Determine the (X, Y) coordinate at the center of the cell enclosing the given text.  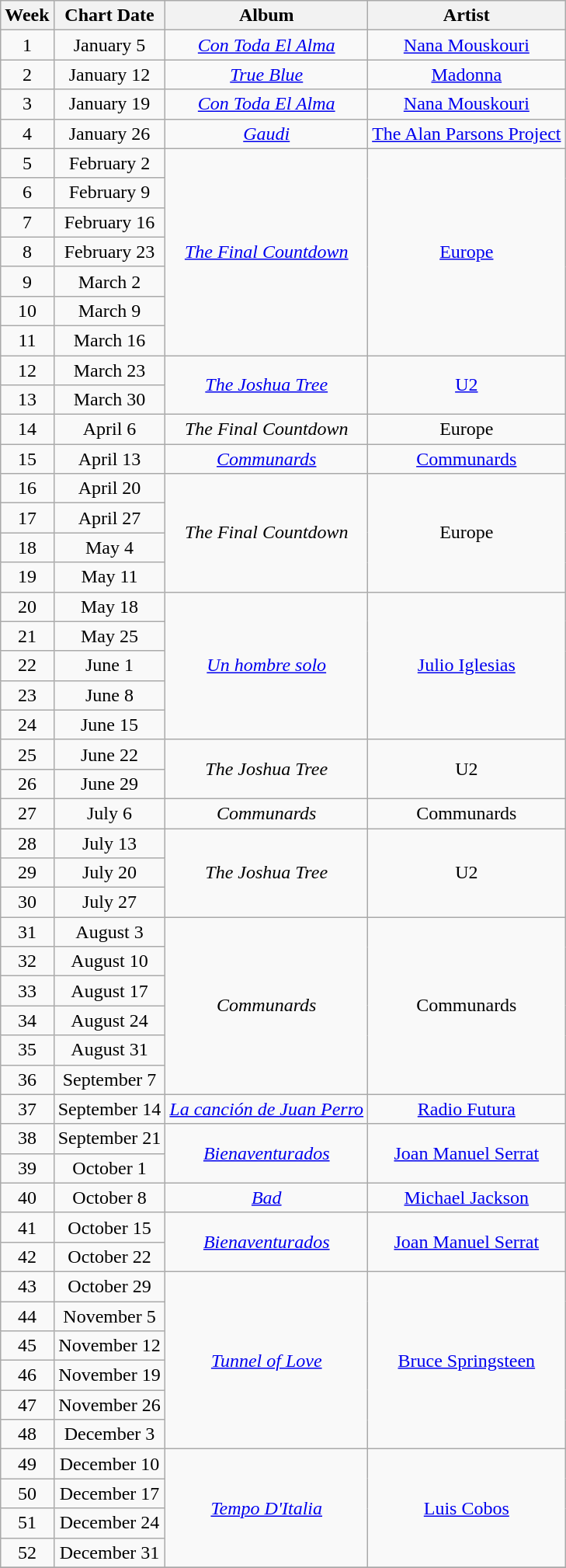
October 8 (109, 1198)
July 27 (109, 902)
September 21 (109, 1139)
Bad (267, 1198)
39 (27, 1168)
33 (27, 991)
52 (27, 1552)
17 (27, 518)
35 (27, 1050)
34 (27, 1020)
October 22 (109, 1257)
September 7 (109, 1080)
May 4 (109, 548)
March 2 (109, 281)
36 (27, 1080)
January 26 (109, 134)
July 6 (109, 813)
16 (27, 488)
November 12 (109, 1346)
49 (27, 1464)
March 16 (109, 340)
June 1 (109, 666)
June 15 (109, 725)
41 (27, 1227)
November 5 (109, 1316)
January 5 (109, 45)
August 10 (109, 961)
13 (27, 400)
October 1 (109, 1168)
51 (27, 1523)
July 13 (109, 843)
2 (27, 75)
June 8 (109, 695)
February 9 (109, 193)
6 (27, 193)
29 (27, 873)
March 23 (109, 370)
10 (27, 311)
42 (27, 1257)
October 15 (109, 1227)
November 19 (109, 1375)
12 (27, 370)
April 27 (109, 518)
8 (27, 252)
46 (27, 1375)
44 (27, 1316)
37 (27, 1109)
April 13 (109, 459)
Tempo D'Italia (267, 1508)
28 (27, 843)
27 (27, 813)
4 (27, 134)
40 (27, 1198)
April 6 (109, 429)
August 31 (109, 1050)
Un hombre solo (267, 666)
Chart Date (109, 16)
May 18 (109, 607)
October 29 (109, 1286)
38 (27, 1139)
April 20 (109, 488)
Gaudi (267, 134)
Tunnel of Love (267, 1360)
December 10 (109, 1464)
November 26 (109, 1405)
August 24 (109, 1020)
Julio Iglesias (467, 666)
45 (27, 1346)
Luis Cobos (467, 1508)
24 (27, 725)
26 (27, 784)
14 (27, 429)
31 (27, 932)
3 (27, 104)
21 (27, 636)
May 25 (109, 636)
25 (27, 754)
50 (27, 1493)
February 2 (109, 163)
5 (27, 163)
December 31 (109, 1552)
La canción de Juan Perro (267, 1109)
January 19 (109, 104)
23 (27, 695)
September 14 (109, 1109)
Artist (467, 16)
18 (27, 548)
February 16 (109, 222)
19 (27, 577)
48 (27, 1434)
May 11 (109, 577)
June 29 (109, 784)
August 17 (109, 991)
9 (27, 281)
30 (27, 902)
11 (27, 340)
February 23 (109, 252)
December 24 (109, 1523)
20 (27, 607)
Album (267, 16)
March 30 (109, 400)
Week (27, 16)
Madonna (467, 75)
December 3 (109, 1434)
1 (27, 45)
Bruce Springsteen (467, 1360)
The Alan Parsons Project (467, 134)
7 (27, 222)
August 3 (109, 932)
January 12 (109, 75)
22 (27, 666)
March 9 (109, 311)
June 22 (109, 754)
July 20 (109, 873)
32 (27, 961)
Michael Jackson (467, 1198)
15 (27, 459)
True Blue (267, 75)
47 (27, 1405)
43 (27, 1286)
December 17 (109, 1493)
Radio Futura (467, 1109)
